Return the (X, Y) coordinate for the center point of the cell that contains the specified text.  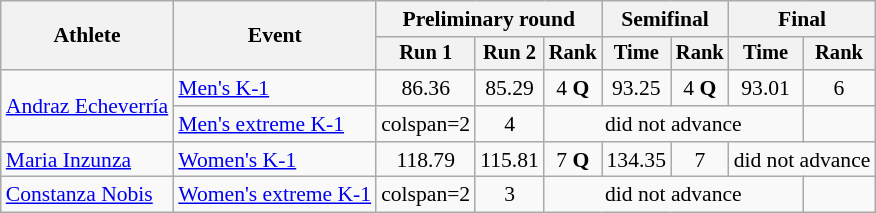
Semifinal (666, 19)
Maria Inzunza (88, 160)
134.35 (636, 160)
93.25 (636, 88)
Preliminary round (488, 19)
Men's extreme K-1 (274, 124)
Run 2 (510, 54)
Men's K-1 (274, 88)
93.01 (766, 88)
Athlete (88, 36)
7 (700, 160)
Andraz Echeverría (88, 106)
4 (510, 124)
Run 1 (426, 54)
86.36 (426, 88)
85.29 (510, 88)
Event (274, 36)
Women's K-1 (274, 160)
3 (510, 195)
118.79 (426, 160)
7 Q (573, 160)
Final (802, 19)
6 (840, 88)
Women's extreme K-1 (274, 195)
115.81 (510, 160)
Constanza Nobis (88, 195)
